Identify which cell holds the provided text, then report its [x, y] central coordinate. 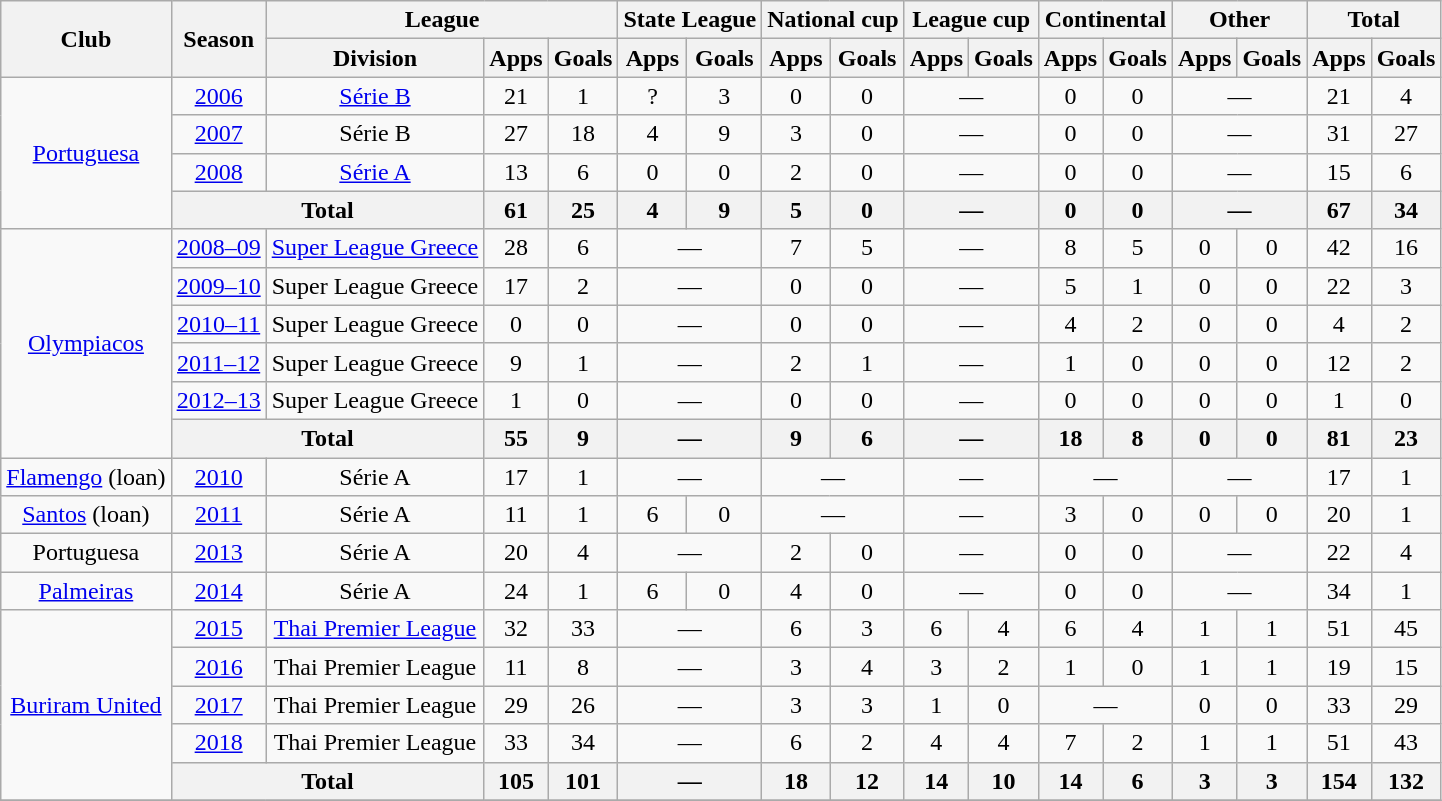
Santos (loan) [86, 515]
2006 [218, 96]
26 [583, 705]
105 [516, 781]
2014 [218, 591]
154 [1339, 781]
Season [218, 39]
31 [1339, 134]
61 [516, 210]
Other [1239, 20]
28 [516, 248]
2018 [218, 743]
Palmeiras [86, 591]
2015 [218, 629]
Flamengo (loan) [86, 477]
13 [516, 172]
10 [1004, 781]
2016 [218, 667]
25 [583, 210]
State League [690, 20]
132 [1406, 781]
2008 [218, 172]
2011 [218, 515]
19 [1339, 667]
2013 [218, 553]
2009–10 [218, 286]
2010–11 [218, 324]
101 [583, 781]
2012–13 [218, 400]
? [652, 96]
45 [1406, 629]
2007 [218, 134]
32 [516, 629]
Continental [1105, 20]
67 [1339, 210]
81 [1339, 438]
2008–09 [218, 248]
Club [86, 39]
League cup [971, 20]
55 [516, 438]
2010 [218, 477]
42 [1339, 248]
16 [1406, 248]
Olympiacos [86, 343]
23 [1406, 438]
43 [1406, 743]
24 [516, 591]
League [442, 20]
Division [375, 58]
National cup [833, 20]
Buriram United [86, 705]
2017 [218, 705]
2011–12 [218, 362]
